Scan for the cell matching the given text and deliver its (X, Y) coordinate at center. 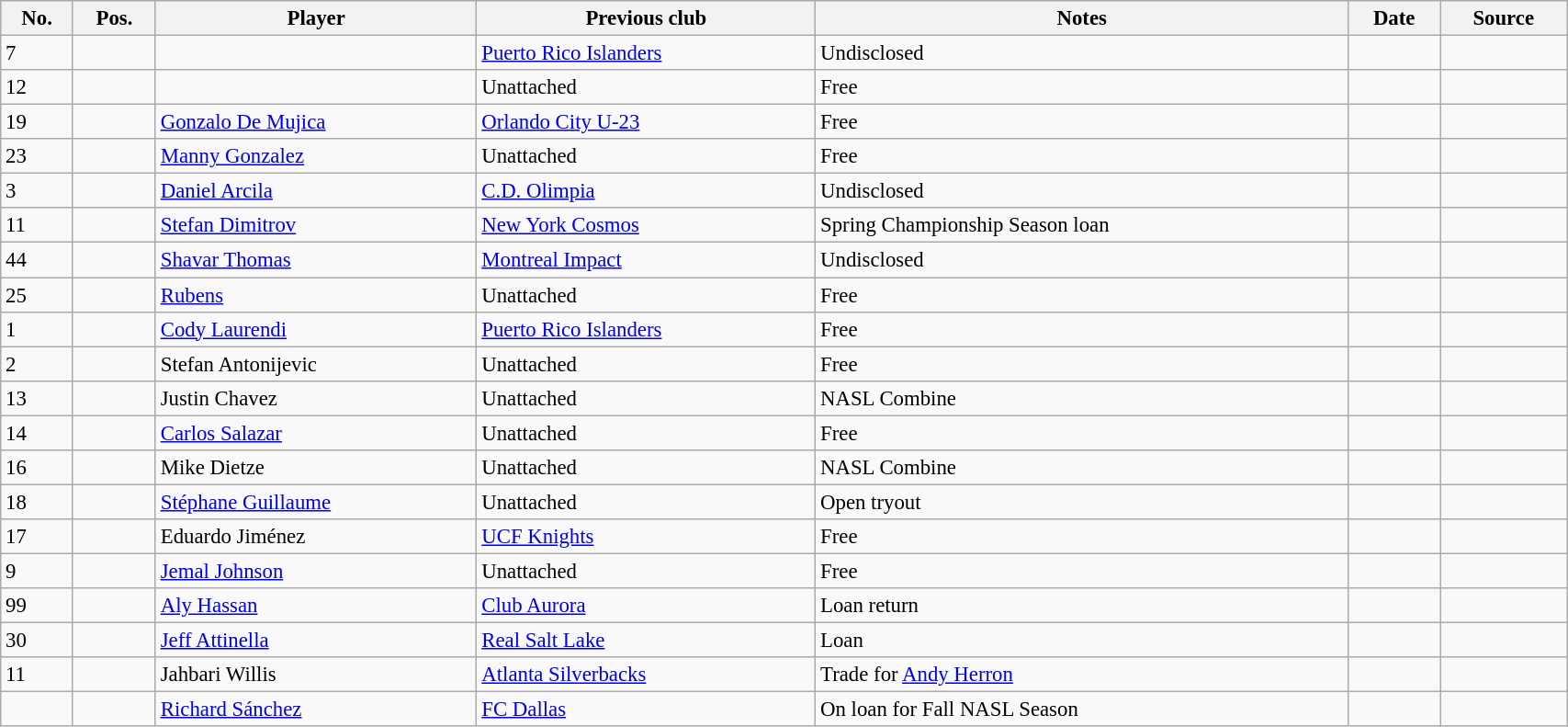
Notes (1082, 18)
18 (37, 502)
On loan for Fall NASL Season (1082, 710)
12 (37, 87)
Previous club (647, 18)
9 (37, 571)
Cody Laurendi (316, 329)
Gonzalo De Mujica (316, 122)
New York Cosmos (647, 225)
Justin Chavez (316, 398)
Open tryout (1082, 502)
17 (37, 537)
99 (37, 606)
Spring Championship Season loan (1082, 225)
C.D. Olimpia (647, 191)
Player (316, 18)
No. (37, 18)
Real Salt Lake (647, 641)
3 (37, 191)
23 (37, 156)
44 (37, 260)
Jahbari Willis (316, 675)
Trade for Andy Herron (1082, 675)
13 (37, 398)
Eduardo Jiménez (316, 537)
14 (37, 433)
Pos. (114, 18)
2 (37, 364)
30 (37, 641)
Loan return (1082, 606)
Shavar Thomas (316, 260)
Manny Gonzalez (316, 156)
UCF Knights (647, 537)
Atlanta Silverbacks (647, 675)
Loan (1082, 641)
Date (1394, 18)
Carlos Salazar (316, 433)
Montreal Impact (647, 260)
Stéphane Guillaume (316, 502)
7 (37, 53)
Rubens (316, 295)
Source (1504, 18)
Daniel Arcila (316, 191)
Stefan Antonijevic (316, 364)
Jeff Attinella (316, 641)
Club Aurora (647, 606)
FC Dallas (647, 710)
16 (37, 468)
Mike Dietze (316, 468)
1 (37, 329)
25 (37, 295)
Richard Sánchez (316, 710)
Orlando City U-23 (647, 122)
Aly Hassan (316, 606)
Stefan Dimitrov (316, 225)
Jemal Johnson (316, 571)
19 (37, 122)
